Output the (x, y) coordinate of the center of the cell containing the given text.  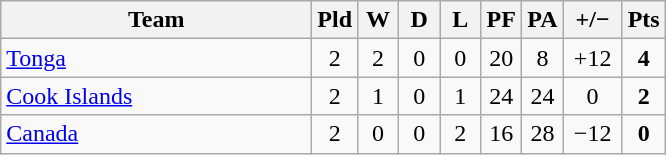
28 (542, 134)
PA (542, 20)
PF (502, 20)
Pld (335, 20)
Canada (156, 134)
8 (542, 58)
W (378, 20)
+12 (592, 58)
Team (156, 20)
L (460, 20)
16 (502, 134)
Tonga (156, 58)
20 (502, 58)
+/− (592, 20)
4 (644, 58)
Pts (644, 20)
−12 (592, 134)
Cook Islands (156, 96)
D (420, 20)
